For the text-containing cell, return its midpoint in (x, y) coordinate format. 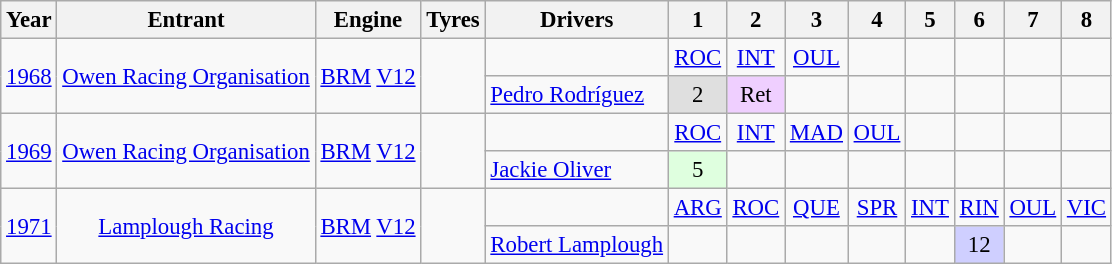
Pedro Rodríguez (576, 95)
8 (1087, 20)
7 (1032, 20)
3 (817, 20)
ARG (698, 208)
1971 (29, 226)
Drivers (576, 20)
Jackie Oliver (576, 170)
Engine (368, 20)
Ret (756, 95)
Entrant (186, 20)
Lamplough Racing (186, 226)
Robert Lamplough (576, 245)
Tyres (453, 20)
1 (698, 20)
12 (979, 245)
4 (876, 20)
1969 (29, 152)
QUE (817, 208)
6 (979, 20)
Year (29, 20)
1968 (29, 76)
RIN (979, 208)
VIC (1087, 208)
SPR (876, 208)
MAD (817, 133)
